Pinpoint the cell where the given text exists, returning its [X, Y] midpoint coordinate. 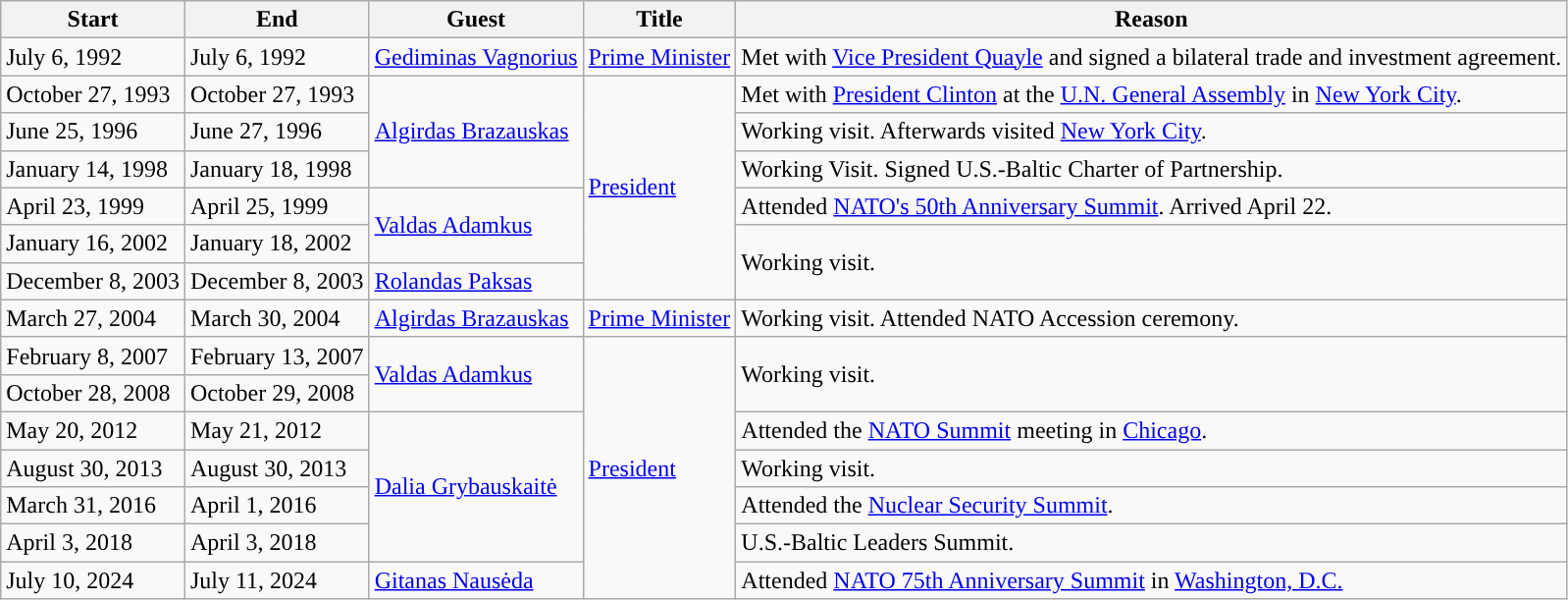
Gediminas Vagnorius [476, 57]
Working Visit. Signed U.S.-Baltic Charter of Partnership. [1152, 169]
January 14, 1998 [93, 169]
U.S.-Baltic Leaders Summit. [1152, 543]
Attended NATO's 50th Anniversary Summit. Arrived April 22. [1152, 206]
January 18, 1998 [277, 169]
January 18, 2002 [277, 244]
Reason [1152, 20]
Rolandas Paksas [476, 281]
April 1, 2016 [277, 506]
Guest [476, 20]
July 11, 2024 [277, 580]
March 30, 2004 [277, 318]
Working visit. Attended NATO Accession ceremony. [1152, 318]
Met with Vice President Quayle and signed a bilateral trade and investment agreement. [1152, 57]
Attended the NATO Summit meeting in Chicago. [1152, 430]
May 20, 2012 [93, 430]
Attended the Nuclear Security Summit. [1152, 506]
June 25, 1996 [93, 132]
May 21, 2012 [277, 430]
Working visit. Afterwards visited New York City. [1152, 132]
October 29, 2008 [277, 393]
Met with President Clinton at the U.N. General Assembly in New York City. [1152, 94]
February 13, 2007 [277, 355]
October 28, 2008 [93, 393]
March 31, 2016 [93, 506]
Gitanas Nausėda [476, 580]
End [277, 20]
March 27, 2004 [93, 318]
April 25, 1999 [277, 206]
January 16, 2002 [93, 244]
Start [93, 20]
Dalia Grybauskaitė [476, 486]
April 23, 1999 [93, 206]
June 27, 1996 [277, 132]
February 8, 2007 [93, 355]
Attended NATO 75th Anniversary Summit in Washington, D.C. [1152, 580]
Title [659, 20]
July 10, 2024 [93, 580]
